Output the [x, y] coordinate of the center of the cell containing the given text.  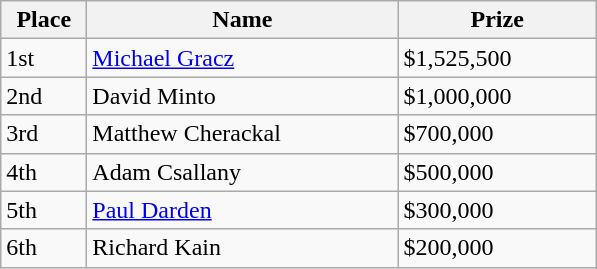
David Minto [242, 96]
3rd [44, 134]
Name [242, 20]
5th [44, 210]
Adam Csallany [242, 172]
6th [44, 248]
Michael Gracz [242, 58]
$1,525,500 [498, 58]
4th [44, 172]
$1,000,000 [498, 96]
$300,000 [498, 210]
$700,000 [498, 134]
$500,000 [498, 172]
Richard Kain [242, 248]
Matthew Cherackal [242, 134]
$200,000 [498, 248]
Place [44, 20]
1st [44, 58]
2nd [44, 96]
Paul Darden [242, 210]
Prize [498, 20]
